Find where the given text appears and provide that cell's center as [X, Y] coordinate. 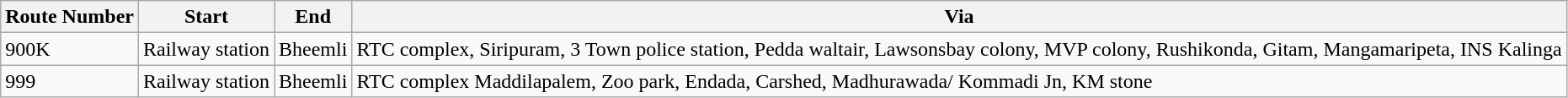
RTC complex, Siripuram, 3 Town police station, Pedda waltair, Lawsonsbay colony, MVP colony, Rushikonda, Gitam, Mangamaripeta, INS Kalinga [959, 49]
Route Number [70, 17]
900K [70, 49]
999 [70, 81]
Via [959, 17]
Start [205, 17]
RTC complex Maddilapalem, Zoo park, Endada, Carshed, Madhurawada/ Kommadi Jn, KM stone [959, 81]
End [313, 17]
